Locate the cell with the specified text and output its [x, y] center coordinate. 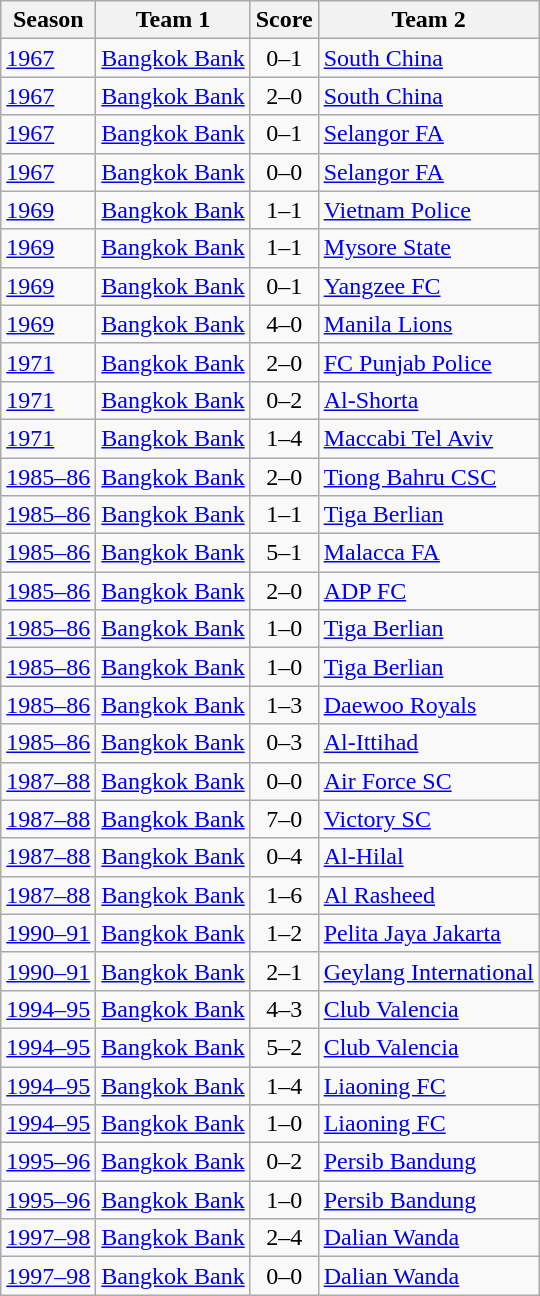
Al-Ittihad [428, 743]
Score [284, 20]
Al Rasheed [428, 895]
4–3 [284, 1009]
1–2 [284, 933]
Yangzee FC [428, 286]
Malacca FA [428, 553]
Pelita Jaya Jakarta [428, 933]
7–0 [284, 819]
0–3 [284, 743]
Al-Hilal [428, 857]
Team 1 [173, 20]
2–4 [284, 1238]
Daewoo Royals [428, 705]
Team 2 [428, 20]
Manila Lions [428, 324]
Victory SC [428, 819]
2–1 [284, 971]
Season [48, 20]
5–2 [284, 1047]
ADP FC [428, 591]
Maccabi Tel Aviv [428, 438]
Al-Shorta [428, 400]
Vietnam Police [428, 210]
FC Punjab Police [428, 362]
Tiong Bahru CSC [428, 477]
4–0 [284, 324]
1–3 [284, 705]
0–4 [284, 857]
5–1 [284, 553]
Geylang International [428, 971]
1–6 [284, 895]
Mysore State [428, 248]
Air Force SC [428, 781]
